Identify which cell holds the provided text, then report its (X, Y) central coordinate. 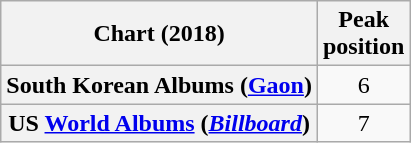
Peak position (363, 34)
Chart (2018) (160, 34)
US World Albums (Billboard) (160, 123)
South Korean Albums (Gaon) (160, 85)
7 (363, 123)
6 (363, 85)
